For the text-containing cell, return its midpoint in [x, y] coordinate format. 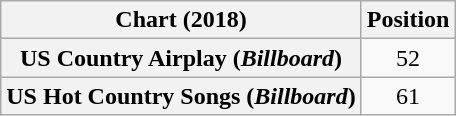
61 [408, 96]
52 [408, 58]
US Country Airplay (Billboard) [181, 58]
Position [408, 20]
Chart (2018) [181, 20]
US Hot Country Songs (Billboard) [181, 96]
